Search for the cell housing the specified text and yield its (x, y) center coordinate. 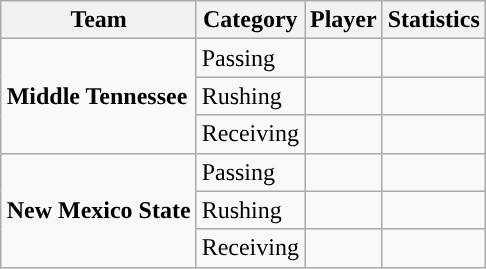
Statistics (434, 20)
Player (343, 20)
Team (98, 20)
Middle Tennessee (98, 96)
Category (250, 20)
New Mexico State (98, 210)
